Capture the cell that displays the provided text and extract its (X, Y) central coordinate. 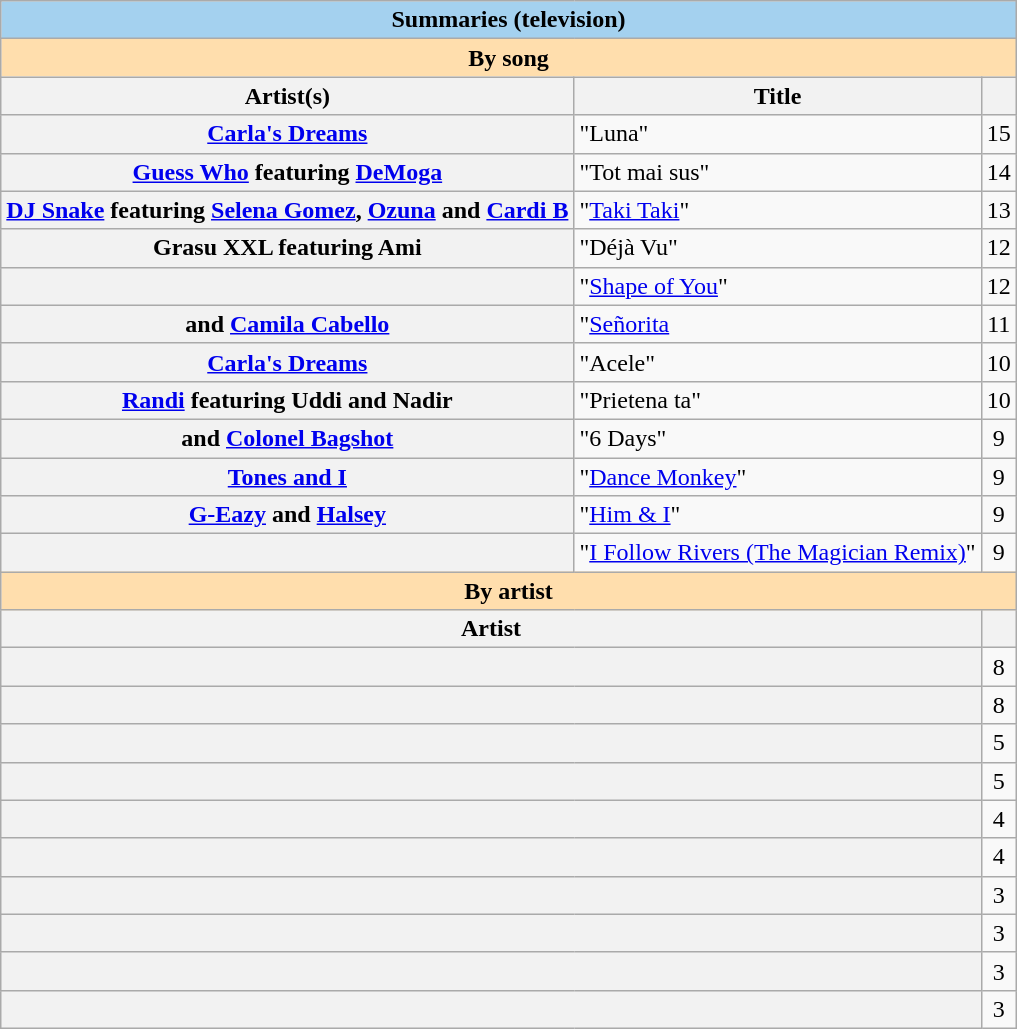
13 (998, 210)
DJ Snake featuring Selena Gomez, Ozuna and Cardi B (288, 210)
11 (998, 324)
Artist (491, 629)
and Camila Cabello (288, 324)
"Shape of You" (778, 286)
Randi featuring Uddi and Nadir (288, 400)
Guess Who featuring DeMoga (288, 172)
"Señorita (778, 324)
Artist(s) (288, 96)
"Prietena ta" (778, 400)
"Luna" (778, 134)
"Acele" (778, 362)
By song (508, 58)
"Taki Taki" (778, 210)
14 (998, 172)
"Dance Monkey" (778, 477)
G-Eazy and Halsey (288, 515)
"6 Days" (778, 438)
Tones and I (288, 477)
By artist (508, 591)
"Him & I" (778, 515)
and Colonel Bagshot (288, 438)
15 (998, 134)
"Déjà Vu" (778, 248)
"I Follow Rivers (The Magician Remix)" (778, 553)
Summaries (television) (508, 20)
Title (778, 96)
Grasu XXL featuring Ami (288, 248)
"Tot mai sus" (778, 172)
